Locate the cell with the specified text and output its (X, Y) center coordinate. 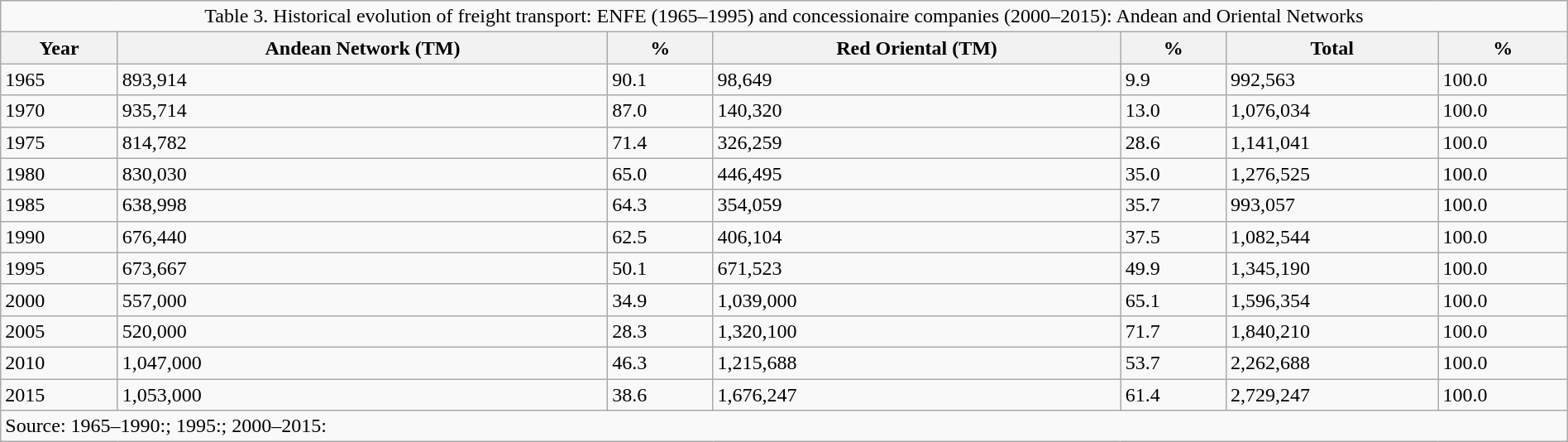
Total (1331, 48)
1995 (60, 268)
65.0 (660, 174)
71.7 (1173, 331)
326,259 (916, 142)
2015 (60, 395)
1,082,544 (1331, 237)
2,729,247 (1331, 395)
37.5 (1173, 237)
1,141,041 (1331, 142)
28.3 (660, 331)
49.9 (1173, 268)
557,000 (362, 300)
90.1 (660, 79)
1975 (60, 142)
1980 (60, 174)
140,320 (916, 111)
Source: 1965–1990:; 1995:; 2000–2015: (784, 426)
1985 (60, 205)
1,840,210 (1331, 331)
71.4 (660, 142)
673,667 (362, 268)
2000 (60, 300)
1,039,000 (916, 300)
1990 (60, 237)
1,215,688 (916, 363)
446,495 (916, 174)
1,596,354 (1331, 300)
Table 3. Historical evolution of freight transport: ENFE (1965–1995) and concessionaire companies (2000–2015): Andean and Oriental Networks (784, 17)
1,345,190 (1331, 268)
28.6 (1173, 142)
2005 (60, 331)
1,076,034 (1331, 111)
Red Oriental (TM) (916, 48)
61.4 (1173, 395)
1,053,000 (362, 395)
87.0 (660, 111)
1,320,100 (916, 331)
520,000 (362, 331)
671,523 (916, 268)
993,057 (1331, 205)
1,276,525 (1331, 174)
35.0 (1173, 174)
354,059 (916, 205)
935,714 (362, 111)
35.7 (1173, 205)
64.3 (660, 205)
814,782 (362, 142)
50.1 (660, 268)
9.9 (1173, 79)
2010 (60, 363)
830,030 (362, 174)
406,104 (916, 237)
Andean Network (TM) (362, 48)
65.1 (1173, 300)
2,262,688 (1331, 363)
1970 (60, 111)
1965 (60, 79)
53.7 (1173, 363)
13.0 (1173, 111)
34.9 (660, 300)
46.3 (660, 363)
1,676,247 (916, 395)
1,047,000 (362, 363)
98,649 (916, 79)
38.6 (660, 395)
676,440 (362, 237)
Year (60, 48)
893,914 (362, 79)
992,563 (1331, 79)
638,998 (362, 205)
62.5 (660, 237)
